Determine the (x, y) coordinate at the center of the cell enclosing the given text.  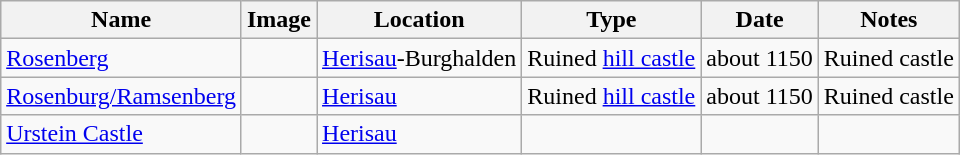
Location (420, 20)
Herisau-Burghalden (420, 58)
Notes (888, 20)
Rosenberg (122, 58)
Name (122, 20)
Rosenburg/Ramsenberg (122, 96)
Urstein Castle (122, 134)
Date (760, 20)
Type (612, 20)
Image (278, 20)
